For the text-containing cell, return its midpoint in (X, Y) coordinate format. 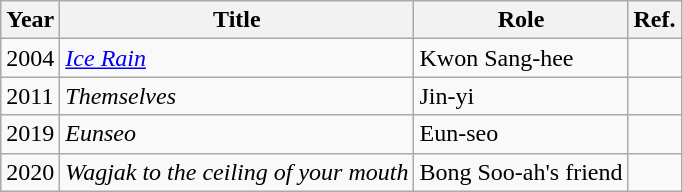
Ice Rain (237, 58)
Kwon Sang-hee (521, 58)
Themselves (237, 96)
Wagjak to the ceiling of your mouth (237, 172)
Eun-seo (521, 134)
Eunseo (237, 134)
Role (521, 20)
2019 (30, 134)
Jin-yi (521, 96)
Title (237, 20)
2020 (30, 172)
2004 (30, 58)
2011 (30, 96)
Bong Soo-ah's friend (521, 172)
Year (30, 20)
Ref. (654, 20)
